Locate the cell with the specified text and output its (X, Y) center coordinate. 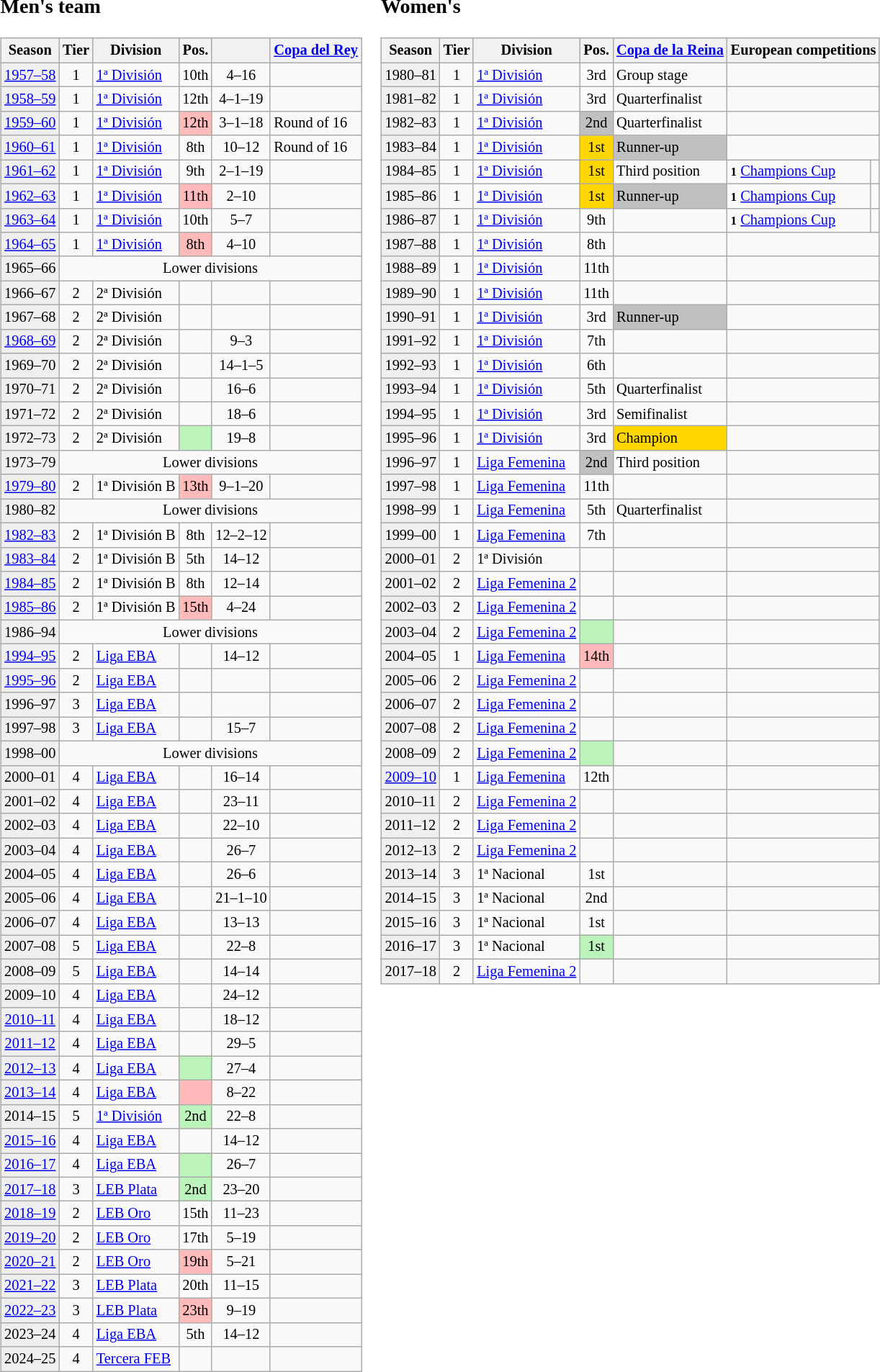
8–22 (241, 1093)
10–12 (241, 148)
1973–79 (30, 463)
23–11 (241, 802)
14th (596, 656)
2021–22 (30, 1286)
1959–60 (30, 123)
20th (195, 1286)
1979–80 (30, 487)
29–5 (241, 1044)
1958–59 (30, 99)
1980–81 (410, 75)
1963–64 (30, 220)
European competitions (804, 50)
1964–65 (30, 245)
1990–91 (410, 317)
1972–73 (30, 438)
2018–19 (30, 1214)
2019–20 (30, 1238)
27–4 (241, 1068)
9–3 (241, 341)
19–8 (241, 438)
5–7 (241, 220)
1989–90 (410, 293)
1998–99 (410, 511)
2–10 (241, 196)
Copa del Rey (315, 50)
6th (596, 366)
1980–82 (30, 511)
24–12 (241, 996)
23th (195, 1311)
17th (195, 1238)
Champion (670, 438)
1971–72 (30, 414)
1992–93 (410, 366)
1981–82 (410, 99)
2024–25 (30, 1359)
Group stage (670, 75)
1986–94 (30, 632)
26–6 (241, 875)
1998–00 (30, 753)
2–1–19 (241, 172)
9–1–20 (241, 487)
1965–66 (30, 268)
14–14 (241, 971)
1960–61 (30, 148)
5–19 (241, 1238)
1991–92 (410, 341)
1968–69 (30, 341)
3–1–18 (241, 123)
15–7 (241, 729)
12–14 (241, 584)
1969–70 (30, 366)
1986–87 (410, 220)
2020–21 (30, 1262)
Copa de la Reina (670, 50)
2022–23 (30, 1311)
1966–67 (30, 293)
1987–88 (410, 245)
1993–94 (410, 390)
18–6 (241, 414)
19th (195, 1262)
4–10 (241, 245)
4–16 (241, 75)
21–1–10 (241, 898)
22–10 (241, 826)
11–23 (241, 1214)
Semifinalist (670, 414)
1957–58 (30, 75)
2023–24 (30, 1335)
4–24 (241, 608)
18–12 (241, 1020)
5–21 (241, 1262)
1999–00 (410, 536)
1970–71 (30, 390)
Tercera FEB (136, 1359)
13th (195, 487)
1961–62 (30, 172)
16–6 (241, 390)
12–2–12 (241, 536)
16–14 (241, 777)
14–1–5 (241, 366)
23–20 (241, 1189)
1967–68 (30, 317)
9–19 (241, 1311)
1962–63 (30, 196)
13–13 (241, 923)
1988–89 (410, 268)
11–15 (241, 1286)
4–1–19 (241, 99)
